Detect which cell encompasses the target text, then output its (x, y) center coordinate. 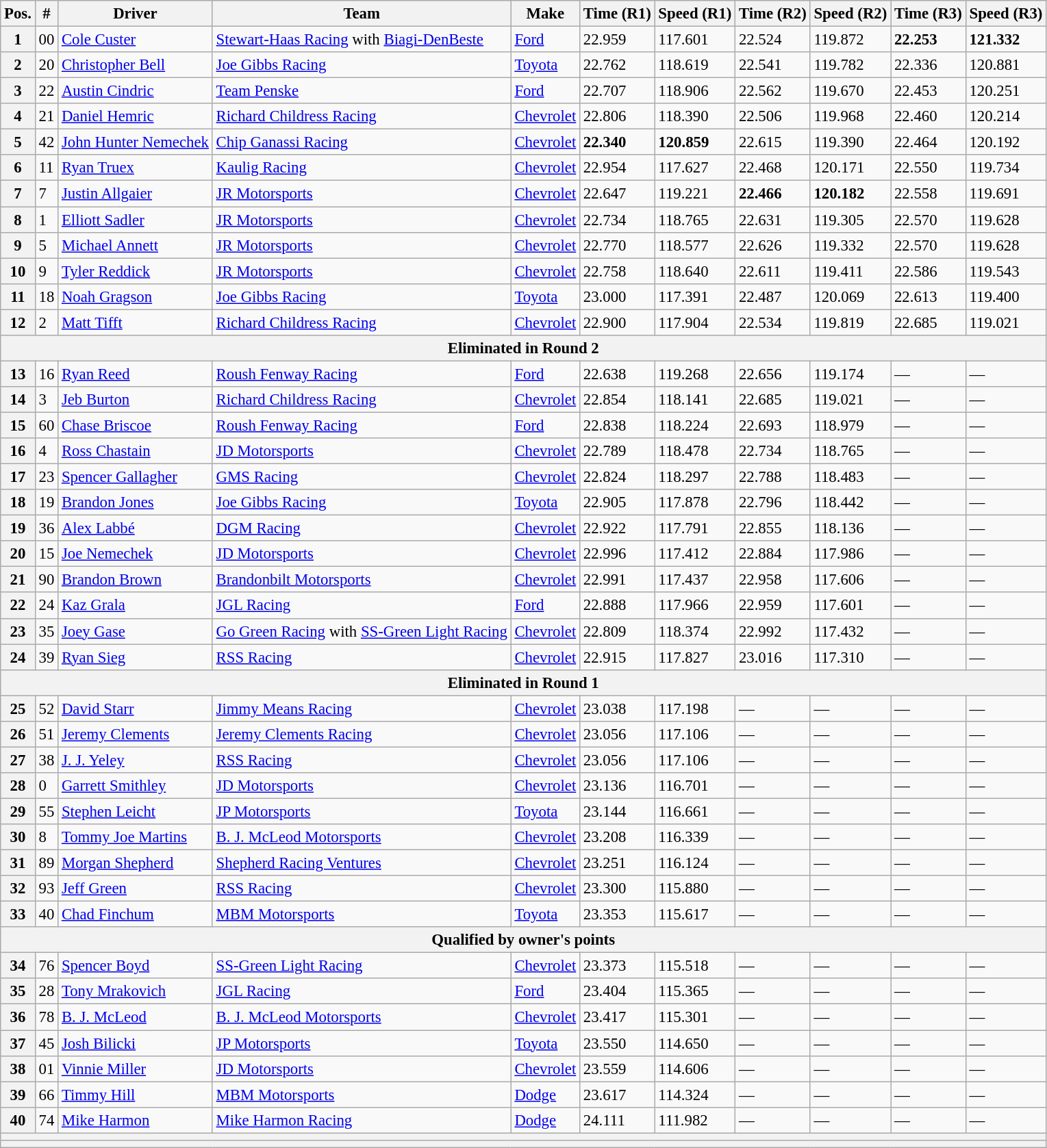
17 (18, 477)
Jeff Green (136, 889)
118.442 (850, 502)
Vinnie Miller (136, 1069)
Mike Harmon Racing (362, 1120)
117.986 (850, 554)
116.124 (695, 863)
22.854 (618, 400)
Eliminated in Round 1 (523, 683)
22.855 (773, 528)
116.339 (695, 837)
74 (47, 1120)
118.640 (695, 271)
Timmy Hill (136, 1095)
22.453 (929, 91)
Eliminated in Round 2 (523, 348)
Time (R2) (773, 14)
Jeremy Clements Racing (362, 735)
DGM Racing (362, 528)
13 (18, 374)
Brandonbilt Motorsports (362, 580)
Garrett Smithley (136, 786)
114.324 (695, 1095)
22.900 (618, 322)
22.550 (929, 168)
23.038 (618, 709)
118.577 (695, 245)
55 (47, 811)
119.872 (850, 40)
118.224 (695, 425)
01 (47, 1069)
120.182 (850, 194)
22.253 (929, 40)
Joey Gase (136, 631)
Ross Chastain (136, 451)
22.506 (773, 116)
23.373 (618, 966)
78 (47, 1017)
22.762 (618, 65)
22.340 (618, 142)
22.487 (773, 296)
Michael Annett (136, 245)
22.468 (773, 168)
Tommy Joe Martins (136, 837)
66 (47, 1095)
Speed (R1) (695, 14)
117.791 (695, 528)
Kaulig Racing (362, 168)
Driver (136, 14)
93 (47, 889)
117.966 (695, 606)
115.301 (695, 1017)
00 (47, 40)
John Hunter Nemechek (136, 142)
119.968 (850, 116)
117.412 (695, 554)
23.550 (618, 1043)
22.586 (929, 271)
12 (18, 322)
23.300 (618, 889)
22.615 (773, 142)
Spencer Boyd (136, 966)
118.297 (695, 477)
34 (18, 966)
116.661 (695, 811)
120.214 (1006, 116)
GMS Racing (362, 477)
22.806 (618, 116)
118.374 (695, 631)
Chip Ganassi Racing (362, 142)
117.627 (695, 168)
115.365 (695, 992)
30 (18, 837)
22.558 (929, 194)
22.464 (929, 142)
26 (18, 735)
Chad Finchum (136, 915)
22.562 (773, 91)
37 (18, 1043)
Stewart-Haas Racing with Biagi-DenBeste (362, 40)
118.478 (695, 451)
23.251 (618, 863)
Jimmy Means Racing (362, 709)
Jeb Burton (136, 400)
22.656 (773, 374)
Brandon Jones (136, 502)
76 (47, 966)
22.613 (929, 296)
Stephen Leicht (136, 811)
6 (18, 168)
118.136 (850, 528)
22.647 (618, 194)
Tony Mrakovich (136, 992)
Chase Briscoe (136, 425)
119.819 (850, 322)
Ryan Sieg (136, 657)
22.524 (773, 40)
117.432 (850, 631)
119.691 (1006, 194)
Christopher Bell (136, 65)
119.411 (850, 271)
119.400 (1006, 296)
25 (18, 709)
Elliott Sadler (136, 220)
Ryan Truex (136, 168)
42 (47, 142)
118.619 (695, 65)
22.788 (773, 477)
23.208 (618, 837)
23.000 (618, 296)
Make (545, 14)
22.915 (618, 657)
120.171 (850, 168)
22.466 (773, 194)
117.904 (695, 322)
22.888 (618, 606)
Austin Cindric (136, 91)
118.979 (850, 425)
117.198 (695, 709)
22.758 (618, 271)
J. J. Yeley (136, 760)
Alex Labbé (136, 528)
22.707 (618, 91)
23.404 (618, 992)
120.859 (695, 142)
33 (18, 915)
22.626 (773, 245)
60 (47, 425)
119.670 (850, 91)
22.638 (618, 374)
119.221 (695, 194)
120.251 (1006, 91)
22.922 (618, 528)
Tyler Reddick (136, 271)
22.992 (773, 631)
22.460 (929, 116)
118.483 (850, 477)
22.336 (929, 65)
Mike Harmon (136, 1120)
David Starr (136, 709)
Kaz Grala (136, 606)
51 (47, 735)
32 (18, 889)
115.880 (695, 889)
114.606 (695, 1069)
22.631 (773, 220)
119.332 (850, 245)
# (47, 14)
29 (18, 811)
Jeremy Clements (136, 735)
117.310 (850, 657)
Justin Allgaier (136, 194)
22.611 (773, 271)
10 (18, 271)
Noah Gragson (136, 296)
114.650 (695, 1043)
22.796 (773, 502)
119.543 (1006, 271)
Team (362, 14)
52 (47, 709)
22.838 (618, 425)
118.390 (695, 116)
Josh Bilicki (136, 1043)
Speed (R3) (1006, 14)
Brandon Brown (136, 580)
22.991 (618, 580)
120.069 (850, 296)
Daniel Hemric (136, 116)
22.809 (618, 631)
89 (47, 863)
119.268 (695, 374)
23.559 (618, 1069)
22.693 (773, 425)
90 (47, 580)
22.905 (618, 502)
Morgan Shepherd (136, 863)
118.906 (695, 91)
Qualified by owner's points (523, 940)
23.353 (618, 915)
Time (R3) (929, 14)
115.518 (695, 966)
Go Green Racing with SS-Green Light Racing (362, 631)
31 (18, 863)
22.534 (773, 322)
119.390 (850, 142)
14 (18, 400)
Spencer Gallagher (136, 477)
119.734 (1006, 168)
23.016 (773, 657)
22.958 (773, 580)
24.111 (618, 1120)
22.789 (618, 451)
119.782 (850, 65)
117.827 (695, 657)
115.617 (695, 915)
117.606 (850, 580)
117.437 (695, 580)
22.996 (618, 554)
121.332 (1006, 40)
45 (47, 1043)
22.541 (773, 65)
116.701 (695, 786)
120.192 (1006, 142)
22.884 (773, 554)
Time (R1) (618, 14)
22.824 (618, 477)
23.144 (618, 811)
Shepherd Racing Ventures (362, 863)
SS-Green Light Racing (362, 966)
22.954 (618, 168)
Matt Tifft (136, 322)
117.391 (695, 296)
118.141 (695, 400)
Speed (R2) (850, 14)
Pos. (18, 14)
22.770 (618, 245)
B. J. McLeod (136, 1017)
23.417 (618, 1017)
0 (47, 786)
119.305 (850, 220)
Joe Nemechek (136, 554)
111.982 (695, 1120)
23.136 (618, 786)
120.881 (1006, 65)
23.617 (618, 1095)
27 (18, 760)
Team Penske (362, 91)
119.174 (850, 374)
Ryan Reed (136, 374)
117.878 (695, 502)
Cole Custer (136, 40)
